Identify which cell holds the provided text, then report its [x, y] central coordinate. 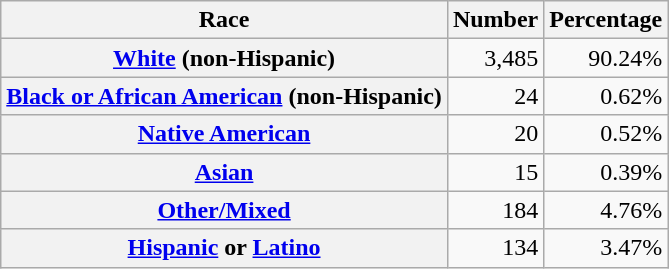
0.39% [606, 172]
Number [495, 20]
White (non-Hispanic) [224, 58]
0.52% [606, 134]
20 [495, 134]
Black or African American (non-Hispanic) [224, 96]
24 [495, 96]
134 [495, 248]
Percentage [606, 20]
Race [224, 20]
3,485 [495, 58]
4.76% [606, 210]
Other/Mixed [224, 210]
184 [495, 210]
90.24% [606, 58]
15 [495, 172]
Asian [224, 172]
3.47% [606, 248]
0.62% [606, 96]
Native American [224, 134]
Hispanic or Latino [224, 248]
